From the cell containing the given text, extract its center point as (x, y) coordinate. 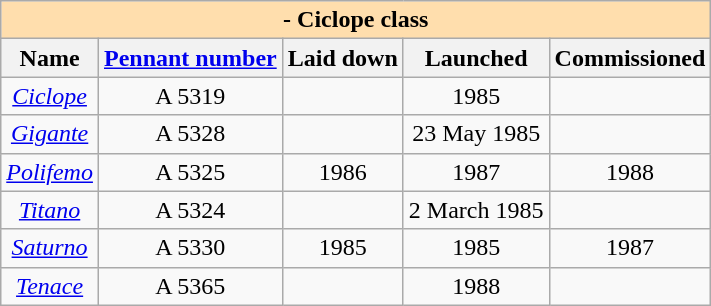
Commissioned (630, 58)
A 5319 (190, 96)
A 5365 (190, 286)
Tenace (50, 286)
Polifemo (50, 172)
2 March 1985 (476, 210)
A 5324 (190, 210)
Titano (50, 210)
Gigante (50, 134)
23 May 1985 (476, 134)
Saturno (50, 248)
Laid down (342, 58)
Ciclope (50, 96)
A 5328 (190, 134)
1986 (342, 172)
A 5330 (190, 248)
Name (50, 58)
- Ciclope class (356, 20)
A 5325 (190, 172)
Pennant number (190, 58)
Launched (476, 58)
